Return [x, y] of the center of cell containing provided text 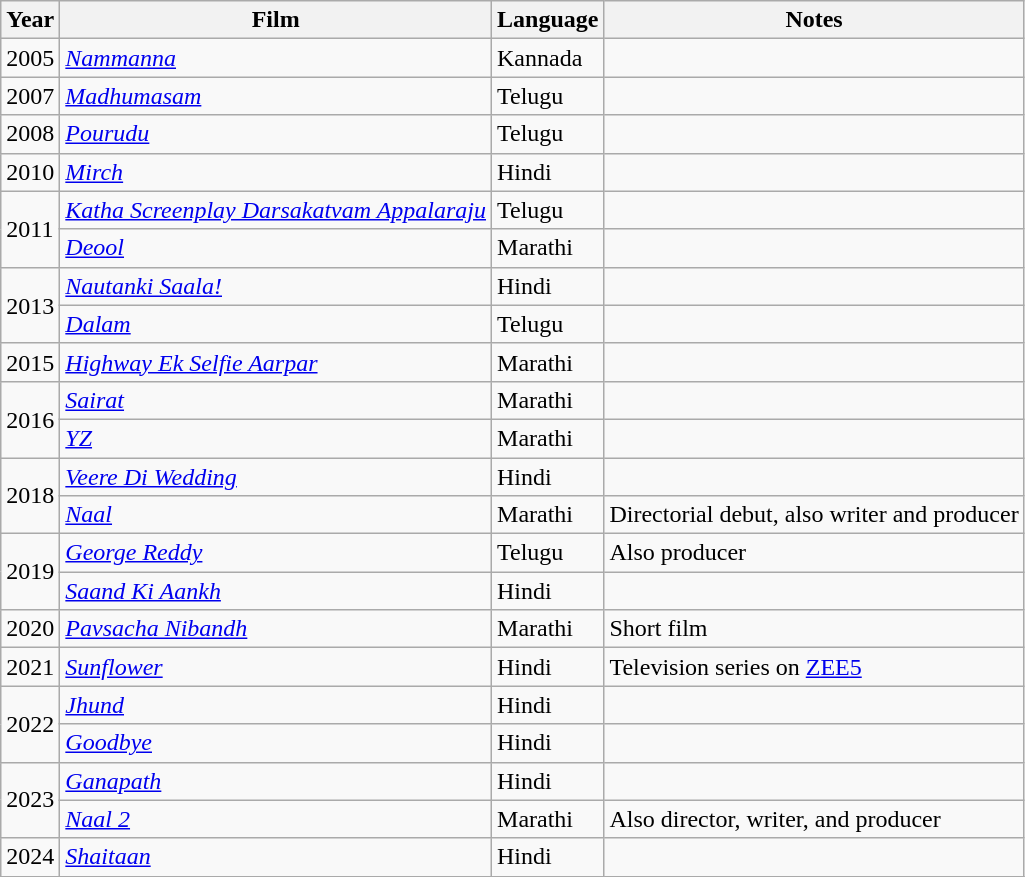
Sairat [276, 400]
Saand Ki Aankh [276, 591]
2020 [30, 629]
Dalam [276, 324]
George Reddy [276, 553]
Film [276, 20]
2016 [30, 419]
2005 [30, 58]
Jhund [276, 705]
Katha Screenplay Darsakatvam Appalaraju [276, 210]
Sunflower [276, 667]
Shaitaan [276, 857]
Mirch [276, 172]
Pourudu [276, 134]
Also director, writer, and producer [814, 819]
Highway Ek Selfie Aarpar [276, 362]
2024 [30, 857]
2010 [30, 172]
Language [548, 20]
Kannada [548, 58]
2022 [30, 724]
Year [30, 20]
2018 [30, 496]
Madhumasam [276, 96]
Goodbye [276, 743]
Directorial debut, also writer and producer [814, 515]
Naal 2 [276, 819]
Veere Di Wedding [276, 477]
Also producer [814, 553]
Nammanna [276, 58]
2023 [30, 800]
Nautanki Saala! [276, 286]
2007 [30, 96]
YZ [276, 438]
2008 [30, 134]
Notes [814, 20]
Deool [276, 248]
Naal [276, 515]
2019 [30, 572]
2021 [30, 667]
Ganapath [276, 781]
2015 [30, 362]
Pavsacha Nibandh [276, 629]
Short film [814, 629]
Television series on ZEE5 [814, 667]
2011 [30, 229]
2013 [30, 305]
